Determine the [X, Y] coordinate at the center of the cell enclosing the given text.  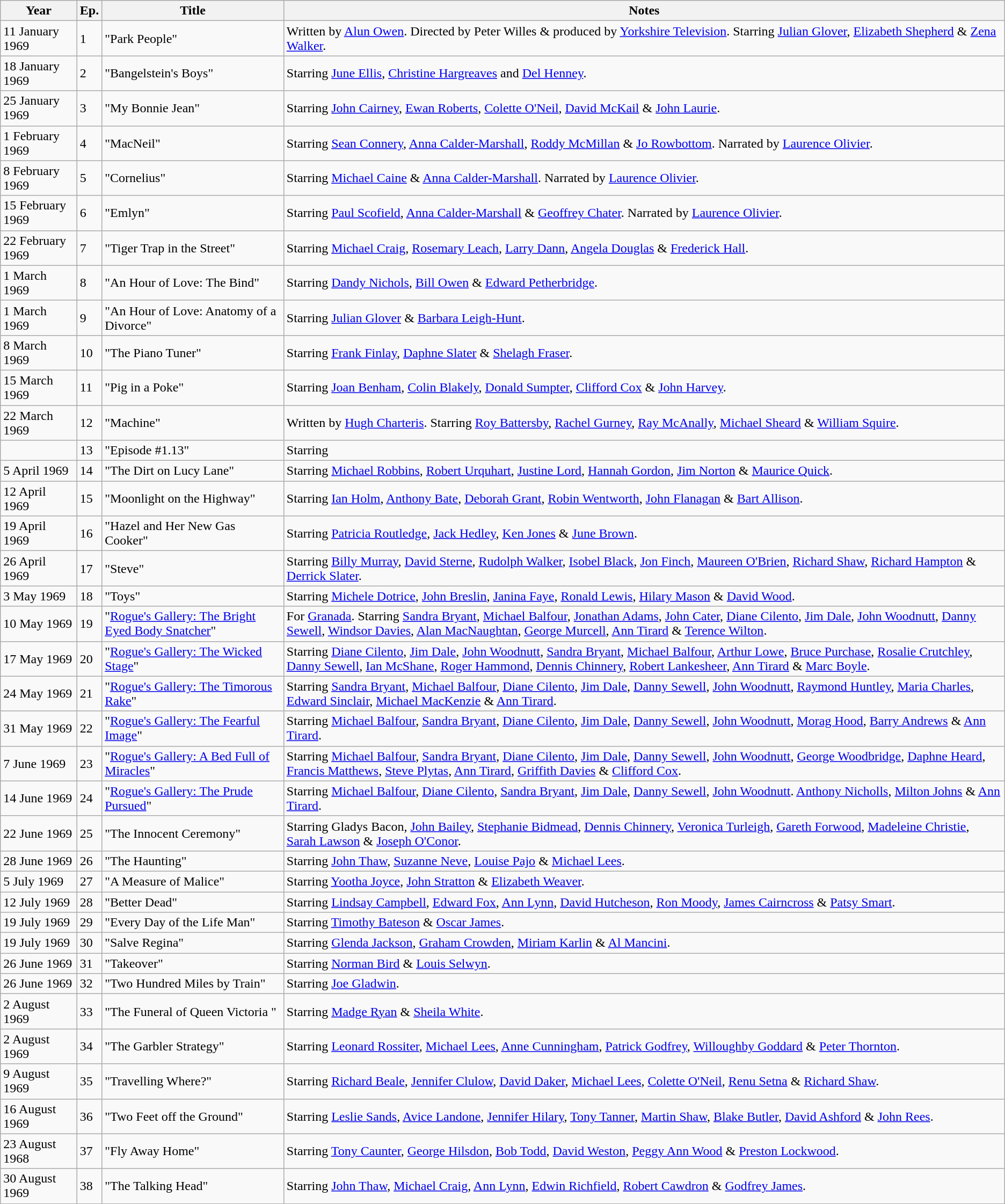
5 July 1969 [39, 881]
Starring Norman Bird & Louis Selwyn. [644, 963]
18 [89, 596]
"Hazel and Her New Gas Cooker" [193, 534]
Starring Michael Balfour, Diane Cilento, Sandra Bryant, Jim Dale, Danny Sewell, John Woodnutt. Anthony Nicholls, Milton Johns & Ann Tirard. [644, 798]
25 [89, 833]
16 [89, 534]
"Travelling Where?" [193, 1082]
"Episode #1.13" [193, 451]
"Moonlight on the Highway" [193, 498]
Starring [644, 451]
"An Hour of Love: The Bind" [193, 282]
11 January 1969 [39, 39]
Starring Leonard Rossiter, Michael Lees, Anne Cunningham, Patrick Godfrey, Willoughby Goddard & Peter Thornton. [644, 1046]
37 [89, 1151]
"A Measure of Malice" [193, 881]
19 April 1969 [39, 534]
"Rogue's Gallery: The Wicked Stage" [193, 658]
Starring Michael Robbins, Robert Urquhart, Justine Lord, Hannah Gordon, Jim Norton & Maurice Quick. [644, 471]
30 August 1969 [39, 1186]
22 June 1969 [39, 833]
25 January 1969 [39, 108]
Starring Dandy Nichols, Bill Owen & Edward Petherbridge. [644, 282]
26 April 1969 [39, 568]
17 May 1969 [39, 658]
4 [89, 143]
Starring Richard Beale, Jennifer Clulow, David Daker, Michael Lees, Colette O'Neil, Renu Setna & Richard Shaw. [644, 1082]
Starring Michael Balfour, Sandra Bryant, Diane Cilento, Jim Dale, Danny Sewell, John Woodnutt, Morag Hood, Barry Andrews & Ann Tirard. [644, 728]
7 June 1969 [39, 764]
"Salve Regina" [193, 943]
"Pig in a Poke" [193, 388]
"Machine" [193, 422]
"Steve" [193, 568]
1 February 1969 [39, 143]
"MacNeil" [193, 143]
34 [89, 1046]
12 [89, 422]
Starring Julian Glover & Barbara Leigh-Hunt. [644, 318]
Starring Michael Craig, Rosemary Leach, Larry Dann, Angela Douglas & Frederick Hall. [644, 248]
6 [89, 213]
3 May 1969 [39, 596]
12 July 1969 [39, 902]
Starring Lindsay Campbell, Edward Fox, Ann Lynn, David Hutcheson, Ron Moody, James Cairncross & Patsy Smart. [644, 902]
30 [89, 943]
9 August 1969 [39, 1082]
Starring Sean Connery, Anna Calder-Marshall, Roddy McMillan & Jo Rowbottom. Narrated by Laurence Olivier. [644, 143]
"Rogue's Gallery: A Bed Full of Miracles" [193, 764]
"Rogue's Gallery: The Fearful Image" [193, 728]
Starring Joan Benham, Colin Blakely, Donald Sumpter, Clifford Cox & John Harvey. [644, 388]
"Rogue's Gallery: The Bright Eyed Body Snatcher" [193, 624]
14 June 1969 [39, 798]
"Toys" [193, 596]
"Better Dead" [193, 902]
"Emlyn" [193, 213]
3 [89, 108]
20 [89, 658]
21 [89, 694]
5 April 1969 [39, 471]
"Rogue's Gallery: The Timorous Rake" [193, 694]
22 March 1969 [39, 422]
Starring Michele Dotrice, John Breslin, Janina Faye, Ronald Lewis, Hilary Mason & David Wood. [644, 596]
15 March 1969 [39, 388]
Starring Tony Caunter, George Hilsdon, Bob Todd, David Weston, Peggy Ann Wood & Preston Lockwood. [644, 1151]
12 April 1969 [39, 498]
16 August 1969 [39, 1116]
Ep. [89, 11]
Starring Frank Finlay, Daphne Slater & Shelagh Fraser. [644, 352]
Starring Joe Gladwin. [644, 984]
Starring Timothy Bateson & Oscar James. [644, 923]
31 [89, 963]
Starring John Thaw, Suzanne Neve, Louise Pajo & Michael Lees. [644, 861]
"The Haunting" [193, 861]
7 [89, 248]
15 February 1969 [39, 213]
"The Talking Head" [193, 1186]
"Fly Away Home" [193, 1151]
18 January 1969 [39, 73]
Starring Michael Caine & Anna Calder-Marshall. Narrated by Laurence Olivier. [644, 178]
"The Innocent Ceremony" [193, 833]
28 June 1969 [39, 861]
"An Hour of Love: Anatomy of a Divorce" [193, 318]
Starring Leslie Sands, Avice Landone, Jennifer Hilary, Tony Tanner, Martin Shaw, Blake Butler, David Ashford & John Rees. [644, 1116]
8 [89, 282]
26 [89, 861]
28 [89, 902]
23 August 1968 [39, 1151]
Starring Madge Ryan & Sheila White. [644, 1012]
22 February 1969 [39, 248]
Year [39, 11]
24 May 1969 [39, 694]
Starring John Thaw, Michael Craig, Ann Lynn, Edwin Richfield, Robert Cawdron & Godfrey James. [644, 1186]
Title [193, 11]
27 [89, 881]
Starring Paul Scofield, Anna Calder-Marshall & Geoffrey Chater. Narrated by Laurence Olivier. [644, 213]
29 [89, 923]
Starring Patricia Routledge, Jack Hedley, Ken Jones & June Brown. [644, 534]
35 [89, 1082]
13 [89, 451]
"The Garbler Strategy" [193, 1046]
8 March 1969 [39, 352]
2 [89, 73]
23 [89, 764]
10 [89, 352]
"Cornelius" [193, 178]
Starring Billy Murray, David Sterne, Rudolph Walker, Isobel Black, Jon Finch, Maureen O'Brien, Richard Shaw, Richard Hampton & Derrick Slater. [644, 568]
Starring June Ellis, Christine Hargreaves and Del Henney. [644, 73]
Starring Yootha Joyce, John Stratton & Elizabeth Weaver. [644, 881]
19 [89, 624]
Written by Hugh Charteris. Starring Roy Battersby, Rachel Gurney, Ray McAnally, Michael Sheard & William Squire. [644, 422]
"Rogue's Gallery: The Prude Pursued" [193, 798]
"Two Feet off the Ground" [193, 1116]
8 February 1969 [39, 178]
24 [89, 798]
Starring John Cairney, Ewan Roberts, Colette O'Neil, David McKail & John Laurie. [644, 108]
33 [89, 1012]
Starring Ian Holm, Anthony Bate, Deborah Grant, Robin Wentworth, John Flanagan & Bart Allison. [644, 498]
36 [89, 1116]
11 [89, 388]
"The Funeral of Queen Victoria " [193, 1012]
10 May 1969 [39, 624]
Notes [644, 11]
17 [89, 568]
"The Dirt on Lucy Lane" [193, 471]
9 [89, 318]
"Bangelstein's Boys" [193, 73]
14 [89, 471]
22 [89, 728]
5 [89, 178]
Starring Glenda Jackson, Graham Crowden, Miriam Karlin & Al Mancini. [644, 943]
"Park People" [193, 39]
"Every Day of the Life Man" [193, 923]
1 [89, 39]
"Takeover" [193, 963]
"The Piano Tuner" [193, 352]
32 [89, 984]
"My Bonnie Jean" [193, 108]
"Tiger Trap in the Street" [193, 248]
38 [89, 1186]
15 [89, 498]
Written by Alun Owen. Directed by Peter Willes & produced by Yorkshire Television. Starring Julian Glover, Elizabeth Shepherd & Zena Walker. [644, 39]
31 May 1969 [39, 728]
"Two Hundred Miles by Train" [193, 984]
